Determine the [X, Y] coordinate at the center of the cell enclosing the given text.  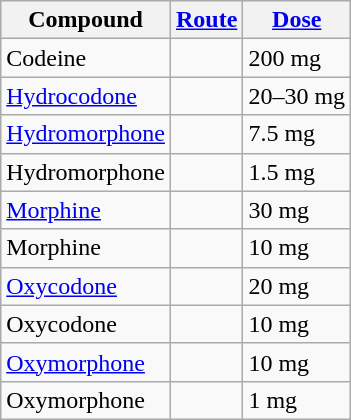
Hydrocodone [86, 96]
Codeine [86, 58]
20–30 mg [297, 96]
Route [206, 20]
1.5 mg [297, 172]
30 mg [297, 210]
200 mg [297, 58]
7.5 mg [297, 134]
20 mg [297, 286]
Dose [297, 20]
1 mg [297, 400]
Compound [86, 20]
